For the text-containing cell, return its midpoint in (x, y) coordinate format. 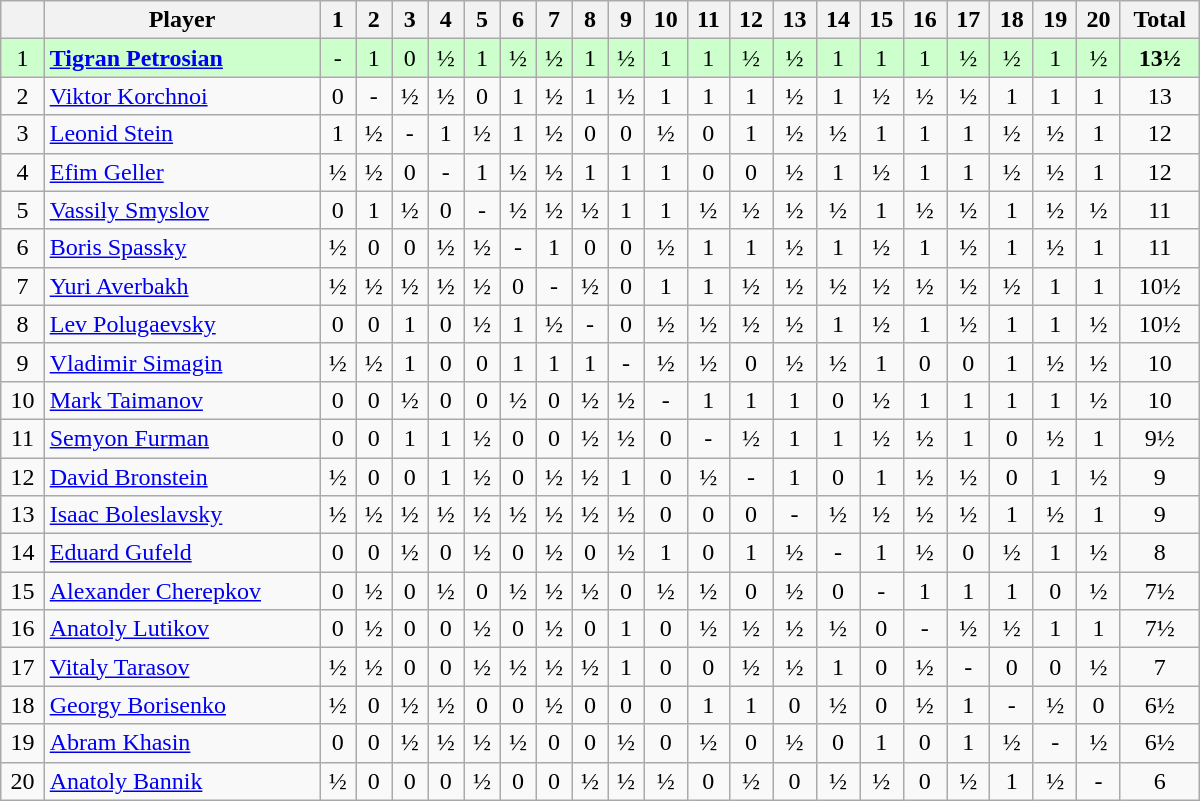
Anatoly Bannik (182, 781)
Abram Khasin (182, 743)
Player (182, 20)
Semyon Furman (182, 438)
Anatoly Lutikov (182, 629)
9½ (1160, 438)
David Bronstein (182, 477)
Eduard Gufeld (182, 553)
13½ (1160, 58)
Mark Taimanov (182, 400)
Lev Polugaevsky (182, 324)
Vitaly Tarasov (182, 667)
Georgy Borisenko (182, 705)
Total (1160, 20)
Viktor Korchnoi (182, 96)
Vladimir Simagin (182, 362)
Yuri Averbakh (182, 286)
Alexander Cherepkov (182, 591)
Efim Geller (182, 172)
Isaac Boleslavsky (182, 515)
Leonid Stein (182, 134)
Tigran Petrosian (182, 58)
Vassily Smyslov (182, 210)
Boris Spassky (182, 248)
